Return the (x, y) coordinate for the center point of the cell that contains the specified text.  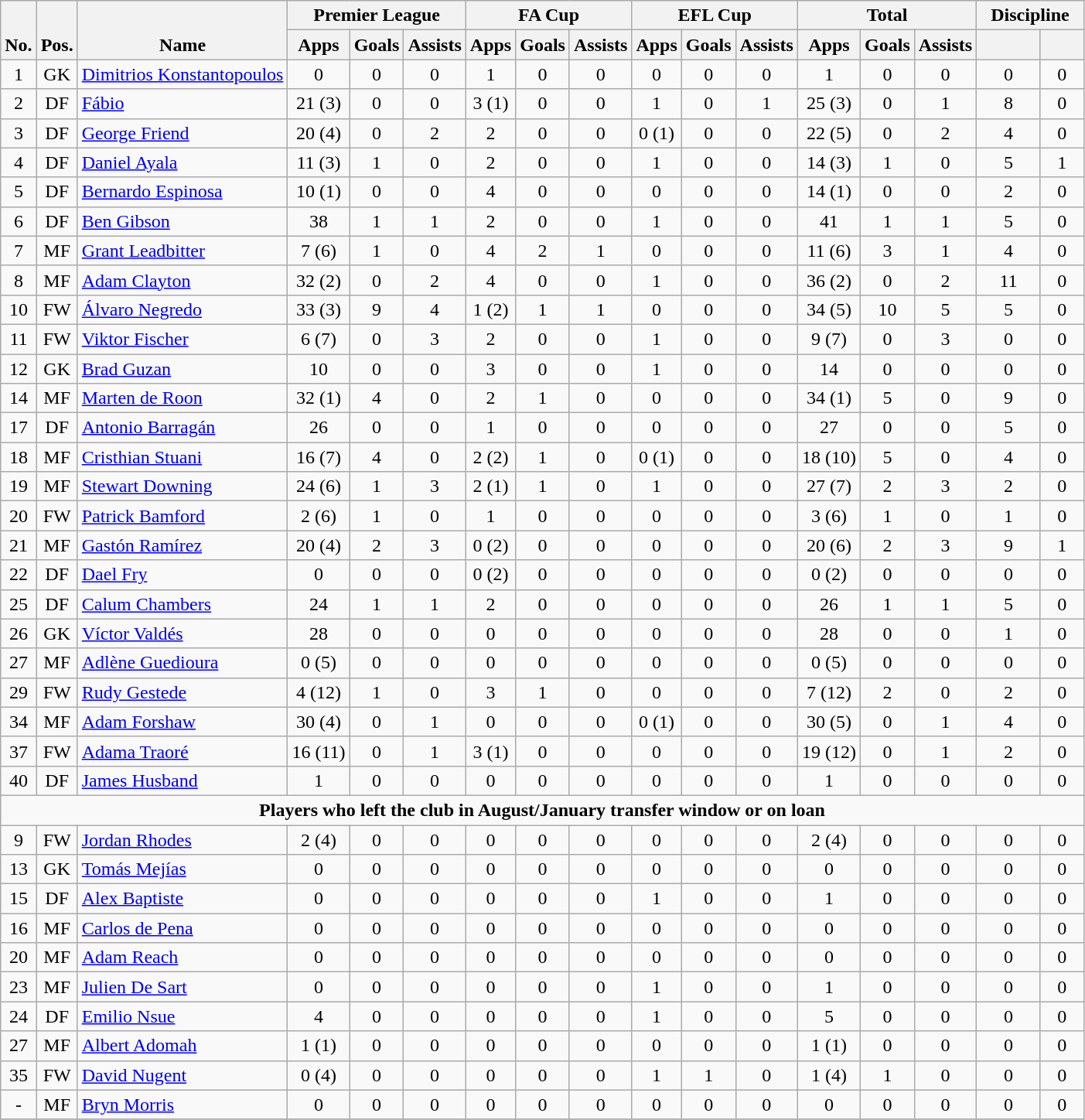
FA Cup (549, 15)
Julien De Sart (183, 987)
Adam Forshaw (183, 722)
15 (19, 899)
18 (10) (829, 457)
4 (12) (319, 692)
Grant Leadbitter (183, 251)
40 (19, 780)
0 (4) (319, 1075)
Ben Gibson (183, 221)
6 (19, 221)
Antonio Barragán (183, 428)
23 (19, 987)
34 (1) (829, 398)
7 (19, 251)
30 (5) (829, 722)
6 (7) (319, 339)
Adlène Guedioura (183, 663)
35 (19, 1075)
29 (19, 692)
19 (12) (829, 751)
21 (3) (319, 104)
Dimitrios Konstantopoulos (183, 74)
James Husband (183, 780)
Patrick Bamford (183, 516)
Fábio (183, 104)
1 (4) (829, 1075)
16 (11) (319, 751)
Total (886, 15)
22 (19, 575)
Pos. (57, 30)
2 (1) (490, 487)
14 (3) (829, 162)
13 (19, 869)
Name (183, 30)
EFL Cup (715, 15)
Adama Traoré (183, 751)
Gastón Ramírez (183, 545)
36 (2) (829, 280)
19 (19, 487)
37 (19, 751)
Adam Clayton (183, 280)
Álvaro Negredo (183, 309)
34 (5) (829, 309)
Bryn Morris (183, 1105)
Rudy Gestede (183, 692)
34 (19, 722)
14 (1) (829, 192)
Brad Guzan (183, 369)
17 (19, 428)
Jordan Rhodes (183, 839)
Dael Fry (183, 575)
2 (6) (319, 516)
Daniel Ayala (183, 162)
32 (1) (319, 398)
33 (3) (319, 309)
- (19, 1105)
Premier League (377, 15)
Tomás Mejías (183, 869)
Albert Adomah (183, 1046)
Víctor Valdés (183, 633)
10 (1) (319, 192)
16 (7) (319, 457)
Stewart Downing (183, 487)
21 (19, 545)
30 (4) (319, 722)
9 (7) (829, 339)
24 (6) (319, 487)
Carlos de Pena (183, 928)
Alex Baptiste (183, 899)
1 (2) (490, 309)
No. (19, 30)
20 (6) (829, 545)
Discipline (1030, 15)
Marten de Roon (183, 398)
Cristhian Stuani (183, 457)
38 (319, 221)
7 (6) (319, 251)
16 (19, 928)
7 (12) (829, 692)
Adam Reach (183, 958)
41 (829, 221)
25 (19, 604)
Viktor Fischer (183, 339)
32 (2) (319, 280)
11 (3) (319, 162)
27 (7) (829, 487)
George Friend (183, 133)
Players who left the club in August/January transfer window or on loan (542, 810)
3 (6) (829, 516)
12 (19, 369)
18 (19, 457)
Emilio Nsue (183, 1016)
22 (5) (829, 133)
Calum Chambers (183, 604)
David Nugent (183, 1075)
2 (2) (490, 457)
11 (6) (829, 251)
25 (3) (829, 104)
Bernardo Espinosa (183, 192)
